Determine the [x, y] coordinate at the center of the cell enclosing the given text.  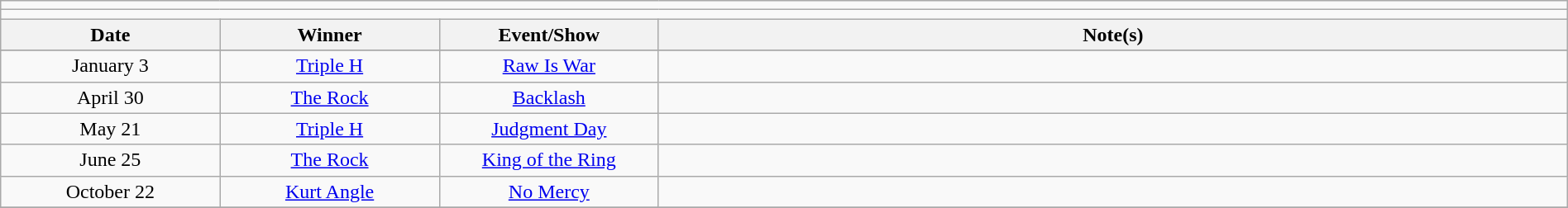
Note(s) [1113, 35]
June 25 [111, 160]
No Mercy [549, 191]
Judgment Day [549, 129]
January 3 [111, 66]
King of the Ring [549, 160]
Event/Show [549, 35]
Date [111, 35]
Raw Is War [549, 66]
Kurt Angle [329, 191]
April 30 [111, 97]
May 21 [111, 129]
Winner [329, 35]
Backlash [549, 97]
October 22 [111, 191]
